For the text-containing cell, return its midpoint in (X, Y) coordinate format. 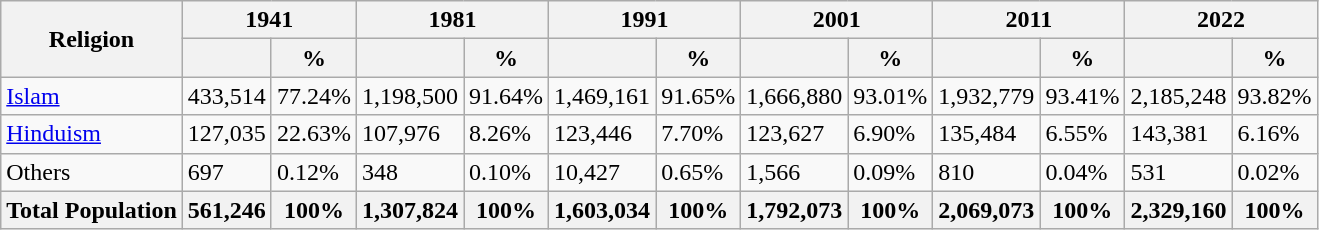
93.01% (890, 96)
91.65% (698, 96)
93.82% (1274, 96)
91.64% (506, 96)
348 (410, 172)
10,427 (602, 172)
1941 (269, 20)
0.09% (890, 172)
2,069,073 (986, 210)
1,666,880 (794, 96)
2011 (1029, 20)
2,185,248 (1178, 96)
0.12% (314, 172)
6.16% (1274, 134)
0.02% (1274, 172)
123,446 (602, 134)
Hinduism (92, 134)
6.90% (890, 134)
1,307,824 (410, 210)
2022 (1221, 20)
1,603,034 (602, 210)
93.41% (1082, 96)
1,469,161 (602, 96)
697 (226, 172)
7.70% (698, 134)
1,198,500 (410, 96)
143,381 (1178, 134)
561,246 (226, 210)
433,514 (226, 96)
1991 (645, 20)
1,932,779 (986, 96)
1981 (452, 20)
22.63% (314, 134)
1,792,073 (794, 210)
127,035 (226, 134)
Religion (92, 39)
1,566 (794, 172)
2001 (837, 20)
77.24% (314, 96)
Others (92, 172)
0.10% (506, 172)
6.55% (1082, 134)
123,627 (794, 134)
Islam (92, 96)
107,976 (410, 134)
0.65% (698, 172)
0.04% (1082, 172)
135,484 (986, 134)
531 (1178, 172)
Total Population (92, 210)
8.26% (506, 134)
2,329,160 (1178, 210)
810 (986, 172)
